Detect which cell encompasses the target text, then output its (x, y) center coordinate. 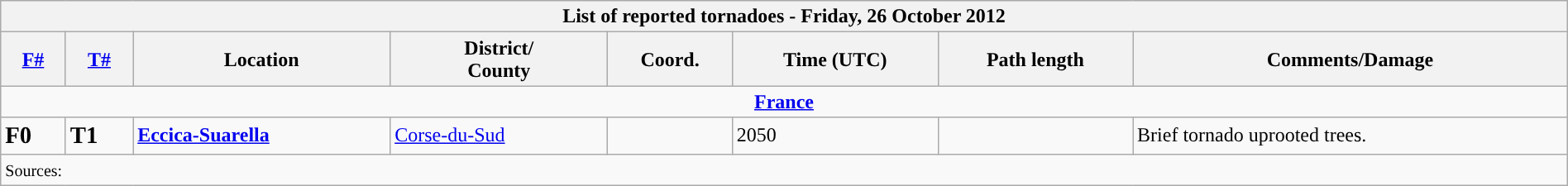
T1 (99, 136)
Eccica-Suarella (261, 136)
District/County (500, 60)
Corse-du-Sud (500, 136)
2050 (835, 136)
Path length (1035, 60)
Time (UTC) (835, 60)
Location (261, 60)
Coord. (670, 60)
List of reported tornadoes - Friday, 26 October 2012 (784, 17)
F0 (33, 136)
Comments/Damage (1350, 60)
Brief tornado uprooted trees. (1350, 136)
T# (99, 60)
F# (33, 60)
France (784, 102)
Sources: (784, 169)
